From the cell containing the given text, extract its center point as [x, y] coordinate. 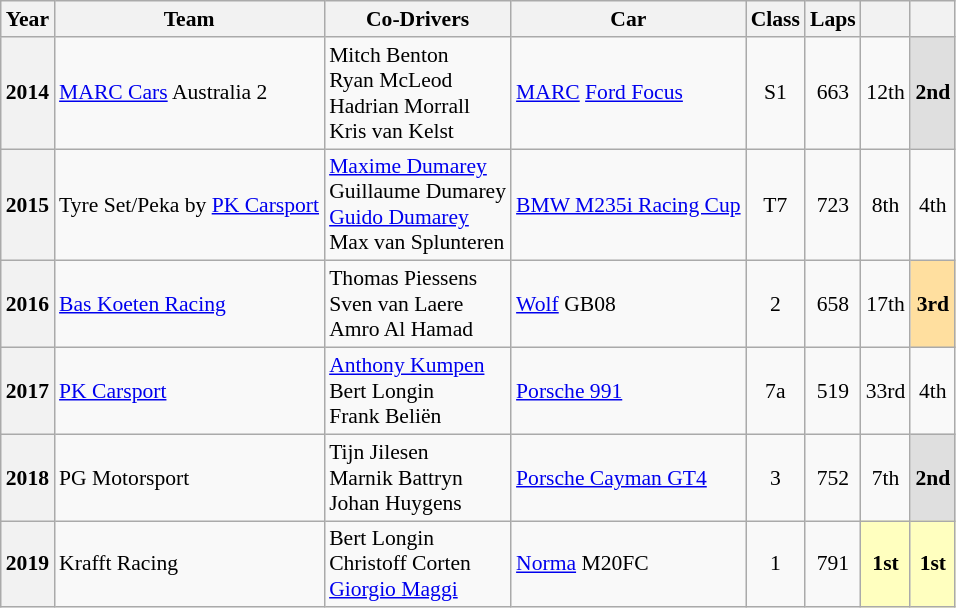
Tyre Set/Peka by PK Carsport [189, 205]
752 [833, 478]
723 [833, 205]
3 [776, 478]
Maxime Dumarey Guillaume Dumarey Guido Dumarey Max van Splunteren [418, 205]
Krafft Racing [189, 564]
17th [886, 304]
3rd [932, 304]
791 [833, 564]
2016 [28, 304]
Tijn Jilesen Marnik Battryn Johan Huygens [418, 478]
MARC Cars Australia 2 [189, 93]
7th [886, 478]
Class [776, 19]
Mitch Benton Ryan McLeod Hadrian Morrall Kris van Kelst [418, 93]
2017 [28, 392]
MARC Ford Focus [628, 93]
Anthony Kumpen Bert Longin Frank Beliën [418, 392]
Car [628, 19]
2 [776, 304]
2014 [28, 93]
7a [776, 392]
Porsche 991 [628, 392]
Co-Drivers [418, 19]
PG Motorsport [189, 478]
1 [776, 564]
2015 [28, 205]
8th [886, 205]
658 [833, 304]
2018 [28, 478]
519 [833, 392]
33rd [886, 392]
PK Carsport [189, 392]
Norma M20FC [628, 564]
12th [886, 93]
S1 [776, 93]
2019 [28, 564]
Thomas Piessens Sven van Laere Amro Al Hamad [418, 304]
BMW M235i Racing Cup [628, 205]
Wolf GB08 [628, 304]
Laps [833, 19]
Team [189, 19]
Bert Longin Christoff Corten Giorgio Maggi [418, 564]
Porsche Cayman GT4 [628, 478]
Bas Koeten Racing [189, 304]
Year [28, 19]
T7 [776, 205]
663 [833, 93]
